Determine the [x, y] coordinate at the center of the cell enclosing the given text.  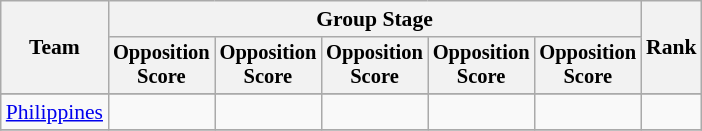
Team [54, 48]
Group Stage [374, 19]
Philippines [54, 112]
Rank [672, 48]
